Pinpoint the cell where the given text exists, returning its (X, Y) midpoint coordinate. 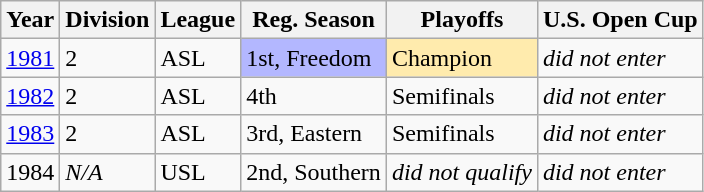
1981 (30, 58)
2nd, Southern (314, 172)
USL (198, 172)
1983 (30, 134)
N/A (108, 172)
1984 (30, 172)
U.S. Open Cup (620, 20)
Champion (462, 58)
League (198, 20)
Reg. Season (314, 20)
1982 (30, 96)
Year (30, 20)
1st, Freedom (314, 58)
Division (108, 20)
3rd, Eastern (314, 134)
Playoffs (462, 20)
did not qualify (462, 172)
4th (314, 96)
